Scan for the cell matching the given text and deliver its (X, Y) coordinate at center. 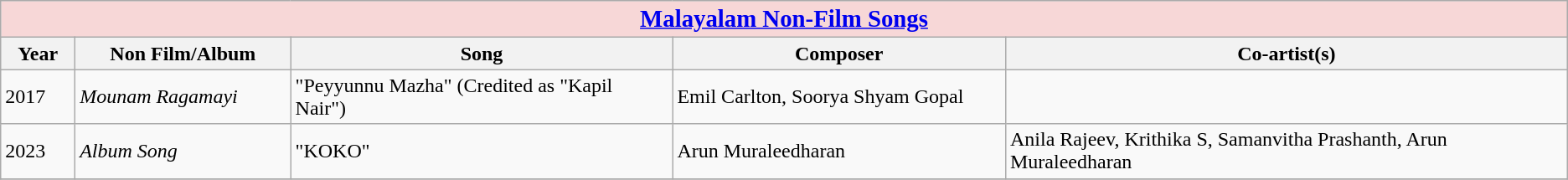
"Peyyunnu Mazha" (Credited as "Kapil Nair") (482, 97)
Emil Carlton, Soorya Shyam Gopal (839, 97)
"KOKO" (482, 151)
2023 (39, 151)
2017 (39, 97)
Composer (839, 54)
Anila Rajeev, Krithika S, Samanvitha Prashanth, Arun Muraleedharan (1287, 151)
Co-artist(s) (1287, 54)
Malayalam Non-Film Songs (784, 19)
Mounam Ragamayi (183, 97)
Year (39, 54)
Non Film/Album (183, 54)
Song (482, 54)
Arun Muraleedharan (839, 151)
Album Song (183, 151)
